Return the [x, y] coordinate for the center point of the cell that contains the specified text.  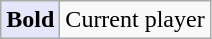
Current player [135, 20]
Bold [30, 20]
